From the cell containing the given text, extract its center point as [x, y] coordinate. 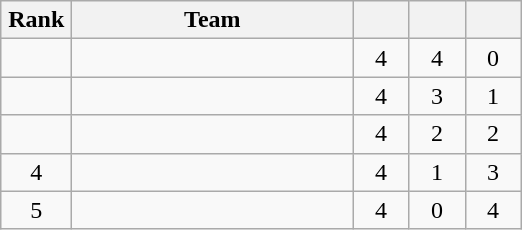
Team [212, 20]
5 [36, 210]
Rank [36, 20]
